Scan for the cell matching the given text and deliver its (x, y) coordinate at center. 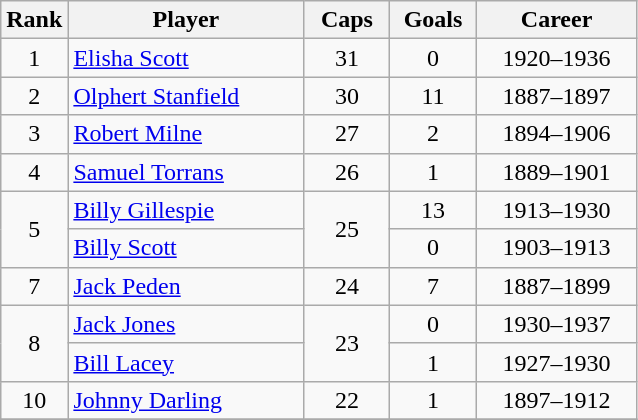
23 (347, 343)
1897–1912 (556, 400)
Player (186, 20)
13 (433, 210)
1887–1899 (556, 286)
31 (347, 58)
5 (34, 229)
Bill Lacey (186, 362)
Jack Peden (186, 286)
1920–1936 (556, 58)
10 (34, 400)
Rank (34, 20)
1913–1930 (556, 210)
1894–1906 (556, 134)
26 (347, 172)
24 (347, 286)
Samuel Torrans (186, 172)
3 (34, 134)
1903–1913 (556, 248)
Jack Jones (186, 324)
Elisha Scott (186, 58)
1927–1930 (556, 362)
1889–1901 (556, 172)
1887–1897 (556, 96)
Johnny Darling (186, 400)
Billy Scott (186, 248)
Olphert Stanfield (186, 96)
25 (347, 229)
22 (347, 400)
27 (347, 134)
4 (34, 172)
30 (347, 96)
11 (433, 96)
Goals (433, 20)
8 (34, 343)
Billy Gillespie (186, 210)
Robert Milne (186, 134)
Career (556, 20)
Caps (347, 20)
1930–1937 (556, 324)
